Return the [x, y] coordinate for the center point of the cell that contains the specified text.  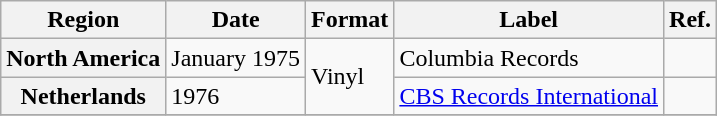
Date [236, 20]
Columbia Records [529, 58]
CBS Records International [529, 96]
Format [349, 20]
Vinyl [349, 77]
Region [84, 20]
Label [529, 20]
Ref. [690, 20]
1976 [236, 96]
January 1975 [236, 58]
North America [84, 58]
Netherlands [84, 96]
